Scan for the cell matching the given text and deliver its (X, Y) coordinate at center. 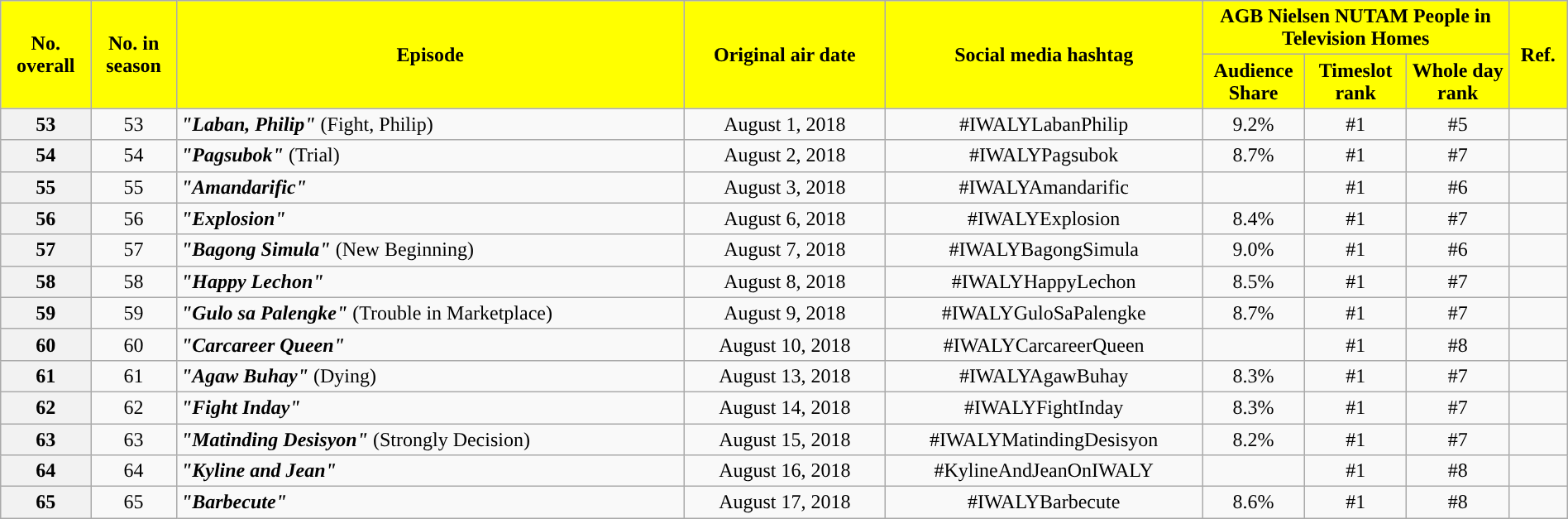
#5 (1458, 124)
#IWALYMatindingDesisyon (1044, 440)
#IWALYBarbecute (1044, 502)
August 3, 2018 (785, 187)
No. inseason (134, 55)
Whole dayrank (1458, 81)
"Matinding Desisyon" (Strongly Decision) (430, 440)
Social media hashtag (1044, 55)
#IWALYPagsubok (1044, 156)
8.2% (1254, 440)
Ref. (1538, 55)
Audience Share (1254, 81)
#IWALYBagongSimula (1044, 250)
"Barbecute" (430, 502)
August 17, 2018 (785, 502)
#IWALYHappyLechon (1044, 281)
#IWALYExplosion (1044, 219)
"Carcareer Queen" (430, 344)
8.4% (1254, 219)
Timeslotrank (1355, 81)
Episode (430, 55)
August 14, 2018 (785, 407)
"Gulo sa Palengke" (Trouble in Marketplace) (430, 313)
#IWALYCarcareerQueen (1044, 344)
9.0% (1254, 250)
August 6, 2018 (785, 219)
August 10, 2018 (785, 344)
August 16, 2018 (785, 471)
#IWALYGuloSaPalengke (1044, 313)
"Agaw Buhay" (Dying) (430, 376)
"Explosion" (430, 219)
"Kyline and Jean" (430, 471)
#IWALYAmandarific (1044, 187)
August 15, 2018 (785, 440)
#KylineAndJeanOnIWALY (1044, 471)
August 7, 2018 (785, 250)
"Fight Inday" (430, 407)
August 8, 2018 (785, 281)
#IWALYFightInday (1044, 407)
"Amandarific" (430, 187)
Original air date (785, 55)
No.overall (46, 55)
8.5% (1254, 281)
August 1, 2018 (785, 124)
9.2% (1254, 124)
"Laban, Philip" (Fight, Philip) (430, 124)
"Bagong Simula" (New Beginning) (430, 250)
#IWALYLabanPhilip (1044, 124)
#IWALYAgawBuhay (1044, 376)
August 2, 2018 (785, 156)
August 13, 2018 (785, 376)
"Happy Lechon" (430, 281)
"Pagsubok" (Trial) (430, 156)
AGB Nielsen NUTAM People in Television Homes (1356, 28)
August 9, 2018 (785, 313)
8.6% (1254, 502)
